Find where the given text appears and provide that cell's center as [x, y] coordinate. 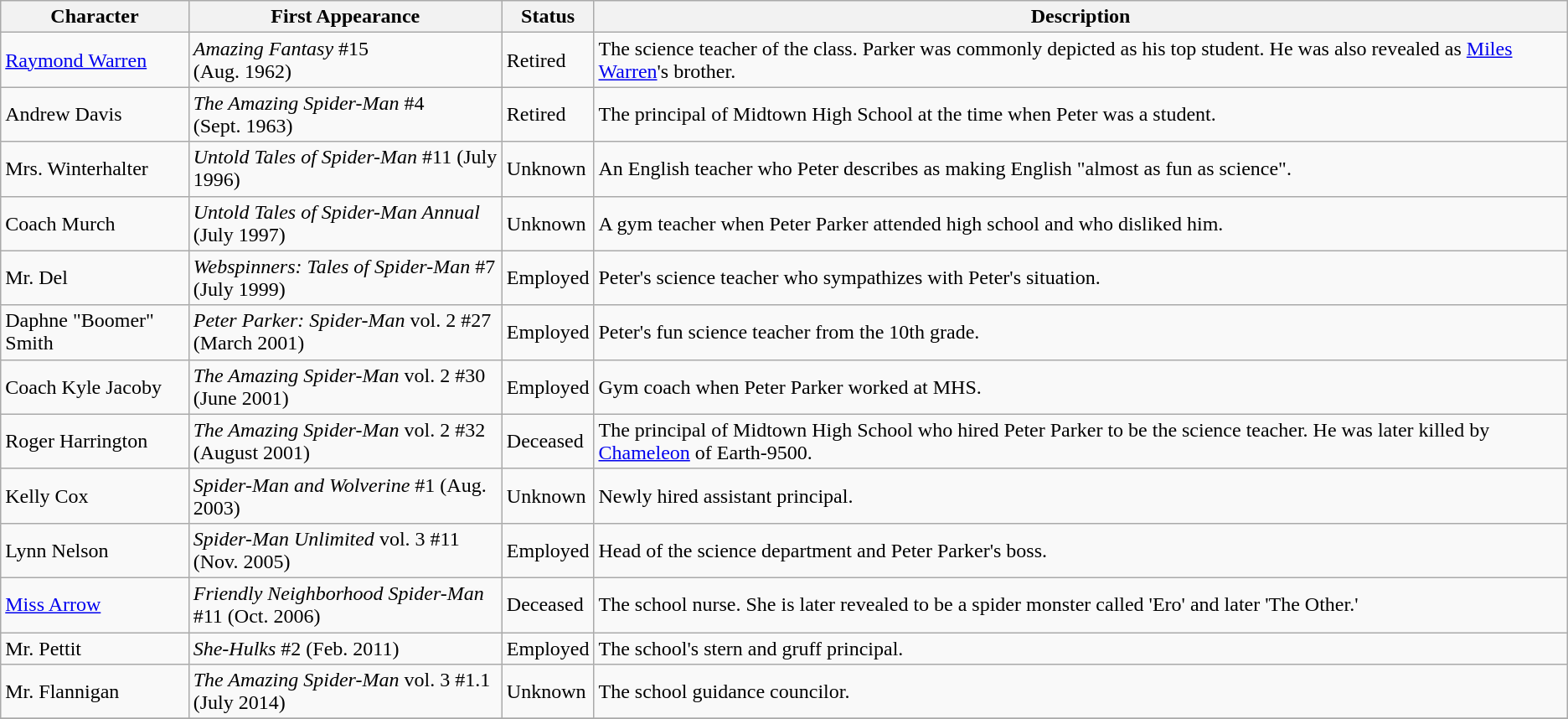
Peter Parker: Spider-Man vol. 2 #27 (March 2001) [345, 332]
Roger Harrington [95, 441]
Status [548, 17]
Raymond Warren [95, 60]
Miss Arrow [95, 605]
Amazing Fantasy #15 (Aug. 1962) [345, 60]
Untold Tales of Spider-Man Annual (July 1997) [345, 223]
A gym teacher when Peter Parker attended high school and who disliked him. [1081, 223]
The Amazing Spider-Man vol. 2 #30 (June 2001) [345, 387]
Peter's science teacher who sympathizes with Peter's situation. [1081, 278]
First Appearance [345, 17]
Character [95, 17]
Coach Murch [95, 223]
Mr. Del [95, 278]
Mr. Flannigan [95, 692]
Coach Kyle Jacoby [95, 387]
Gym coach when Peter Parker worked at MHS. [1081, 387]
Peter's fun science teacher from the 10th grade. [1081, 332]
The Amazing Spider-Man vol. 2 #32 (August 2001) [345, 441]
Lynn Nelson [95, 550]
The school nurse. She is later revealed to be a spider monster called 'Ero' and later 'The Other.' [1081, 605]
The Amazing Spider-Man vol. 3 #1.1 (July 2014) [345, 692]
Friendly Neighborhood Spider-Man #11 (Oct. 2006) [345, 605]
She-Hulks #2 (Feb. 2011) [345, 648]
Kelly Cox [95, 496]
Description [1081, 17]
An English teacher who Peter describes as making English "almost as fun as science". [1081, 169]
Untold Tales of Spider-Man #11 (July 1996) [345, 169]
The Amazing Spider-Man #4 (Sept. 1963) [345, 114]
Newly hired assistant principal. [1081, 496]
The school guidance councilor. [1081, 692]
The principal of Midtown High School who hired Peter Parker to be the science teacher. He was later killed by Chameleon of Earth-9500. [1081, 441]
Spider-Man and Wolverine #1 (Aug. 2003) [345, 496]
Andrew Davis [95, 114]
Daphne "Boomer" Smith [95, 332]
The science teacher of the class. Parker was commonly depicted as his top student. He was also revealed as Miles Warren's brother. [1081, 60]
Mrs. Winterhalter [95, 169]
Head of the science department and Peter Parker's boss. [1081, 550]
Spider-Man Unlimited vol. 3 #11 (Nov. 2005) [345, 550]
The principal of Midtown High School at the time when Peter was a student. [1081, 114]
Webspinners: Tales of Spider-Man #7 (July 1999) [345, 278]
Mr. Pettit [95, 648]
The school's stern and gruff principal. [1081, 648]
